Provide the [x, y] coordinate of the cell's center where the given text is located.  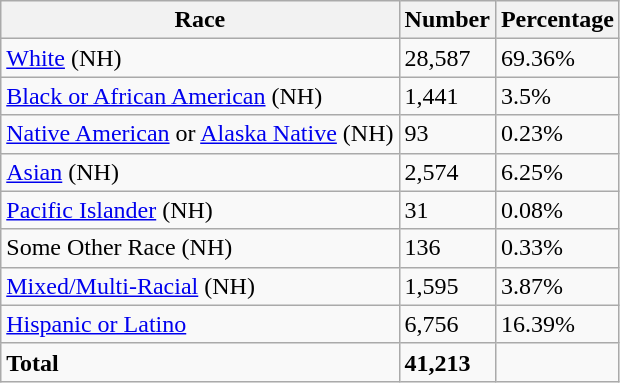
0.33% [557, 248]
69.36% [557, 58]
6,756 [447, 324]
Number [447, 20]
Pacific Islander (NH) [200, 210]
Native American or Alaska Native (NH) [200, 134]
Mixed/Multi-Racial (NH) [200, 286]
1,441 [447, 96]
Percentage [557, 20]
0.08% [557, 210]
Some Other Race (NH) [200, 248]
136 [447, 248]
1,595 [447, 286]
Hispanic or Latino [200, 324]
93 [447, 134]
16.39% [557, 324]
3.87% [557, 286]
6.25% [557, 172]
28,587 [447, 58]
31 [447, 210]
3.5% [557, 96]
White (NH) [200, 58]
0.23% [557, 134]
Race [200, 20]
41,213 [447, 362]
Black or African American (NH) [200, 96]
Asian (NH) [200, 172]
Total [200, 362]
2,574 [447, 172]
